Locate the cell with the specified text and output its (X, Y) center coordinate. 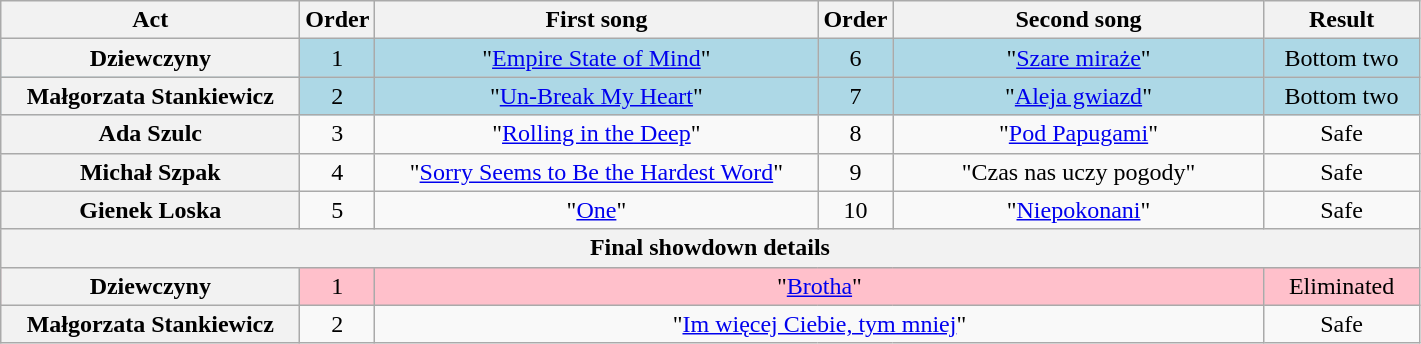
6 (856, 58)
10 (856, 210)
"Szare miraże" (1078, 58)
"Rolling in the Deep" (596, 134)
Final showdown details (710, 248)
"Niepokonani" (1078, 210)
"Empire State of Mind" (596, 58)
9 (856, 172)
"Pod Papugami" (1078, 134)
Gienek Loska (150, 210)
"Sorry Seems to Be the Hardest Word" (596, 172)
"Im więcej Ciebie, tym mniej" (820, 324)
"Czas nas uczy pogody" (1078, 172)
4 (338, 172)
Ada Szulc (150, 134)
"Un-Break My Heart" (596, 96)
First song (596, 20)
5 (338, 210)
3 (338, 134)
Result (1342, 20)
Michał Szpak (150, 172)
Second song (1078, 20)
8 (856, 134)
"Brotha" (820, 286)
Act (150, 20)
Eliminated (1342, 286)
7 (856, 96)
"Aleja gwiazd" (1078, 96)
"One" (596, 210)
